Capture the cell that displays the provided text and extract its (X, Y) central coordinate. 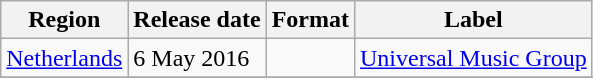
6 May 2016 (197, 58)
Netherlands (64, 58)
Release date (197, 20)
Universal Music Group (473, 58)
Region (64, 20)
Format (310, 20)
Label (473, 20)
